Identify which cell holds the provided text, then report its (x, y) central coordinate. 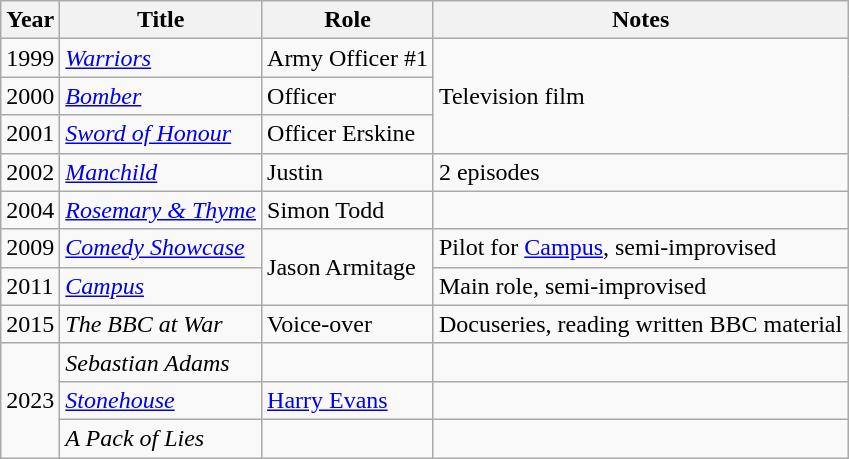
Main role, semi-improvised (640, 286)
2015 (30, 324)
Television film (640, 96)
A Pack of Lies (161, 438)
2009 (30, 248)
Notes (640, 20)
Role (348, 20)
The BBC at War (161, 324)
2000 (30, 96)
Officer Erskine (348, 134)
2011 (30, 286)
Docuseries, reading written BBC material (640, 324)
Harry Evans (348, 400)
Simon Todd (348, 210)
2002 (30, 172)
Stonehouse (161, 400)
Title (161, 20)
Jason Armitage (348, 267)
Pilot for Campus, semi-improvised (640, 248)
1999 (30, 58)
Voice-over (348, 324)
Rosemary & Thyme (161, 210)
Justin (348, 172)
2023 (30, 400)
2 episodes (640, 172)
2004 (30, 210)
Sebastian Adams (161, 362)
Bomber (161, 96)
Campus (161, 286)
Sword of Honour (161, 134)
Army Officer #1 (348, 58)
Year (30, 20)
Comedy Showcase (161, 248)
2001 (30, 134)
Warriors (161, 58)
Officer (348, 96)
Manchild (161, 172)
